Determine the (X, Y) coordinate at the center of the cell enclosing the given text.  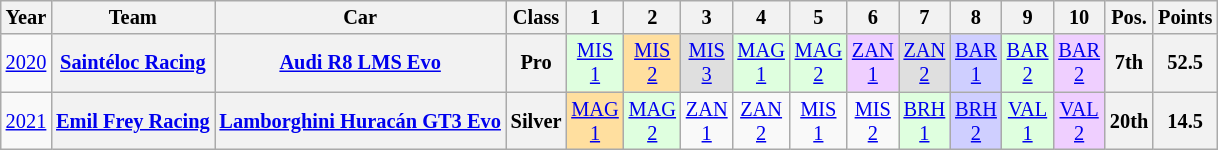
9 (1028, 17)
20th (1129, 121)
5 (818, 17)
4 (760, 17)
BRH2 (976, 121)
Saintéloc Racing (132, 63)
BRH1 (925, 121)
Team (132, 17)
Silver (536, 121)
Points (1185, 17)
7 (925, 17)
10 (1079, 17)
Pro (536, 63)
Emil Frey Racing (132, 121)
7th (1129, 63)
14.5 (1185, 121)
VAL1 (1028, 121)
Pos. (1129, 17)
52.5 (1185, 63)
Lamborghini Huracán GT3 Evo (360, 121)
2 (652, 17)
6 (873, 17)
BAR1 (976, 63)
VAL2 (1079, 121)
Year (26, 17)
1 (594, 17)
2020 (26, 63)
Class (536, 17)
3 (707, 17)
MIS3 (707, 63)
8 (976, 17)
Car (360, 17)
2021 (26, 121)
Audi R8 LMS Evo (360, 63)
